Return the (x, y) coordinate for the center point of the cell that contains the specified text.  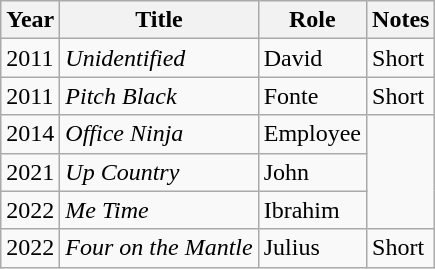
Title (159, 20)
John (312, 172)
2014 (30, 134)
Up Country (159, 172)
Four on the Mantle (159, 248)
Julius (312, 248)
Pitch Black (159, 96)
Year (30, 20)
Unidentified (159, 58)
David (312, 58)
Fonte (312, 96)
Employee (312, 134)
Ibrahim (312, 210)
Role (312, 20)
Office Ninja (159, 134)
2021 (30, 172)
Me Time (159, 210)
Notes (401, 20)
